Pinpoint the cell where the given text exists, returning its (x, y) midpoint coordinate. 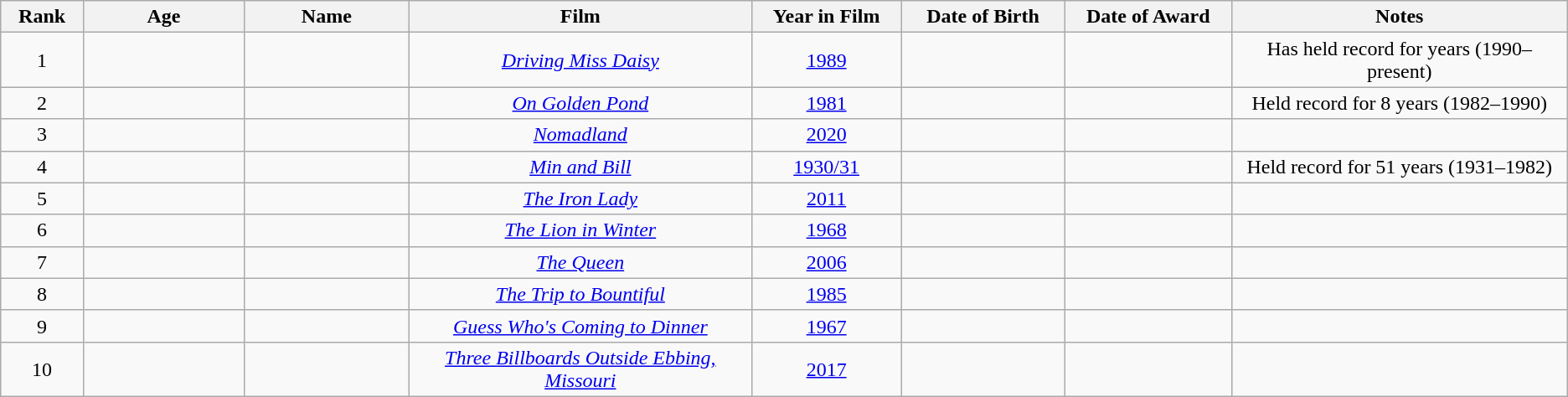
Date of Award (1148, 17)
Nomadland (580, 135)
8 (42, 294)
3 (42, 135)
Rank (42, 17)
Three Billboards Outside Ebbing, Missouri (580, 369)
Driving Miss Daisy (580, 60)
Min and Bill (580, 167)
10 (42, 369)
The Trip to Bountiful (580, 294)
Guess Who's Coming to Dinner (580, 326)
1967 (826, 326)
9 (42, 326)
Date of Birth (983, 17)
The Lion in Winter (580, 230)
Year in Film (826, 17)
The Queen (580, 262)
1989 (826, 60)
2006 (826, 262)
2020 (826, 135)
Age (163, 17)
Notes (1399, 17)
Film (580, 17)
1968 (826, 230)
Held record for 8 years (1982–1990) (1399, 103)
6 (42, 230)
The Iron Lady (580, 198)
Held record for 51 years (1931–1982) (1399, 167)
Name (327, 17)
2011 (826, 198)
On Golden Pond (580, 103)
5 (42, 198)
1930/31 (826, 167)
1 (42, 60)
2017 (826, 369)
Has held record for years (1990–present) (1399, 60)
1985 (826, 294)
2 (42, 103)
7 (42, 262)
1981 (826, 103)
4 (42, 167)
